For the text-containing cell, return its midpoint in (X, Y) coordinate format. 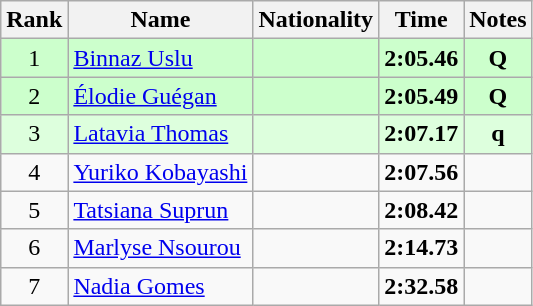
2:32.58 (422, 286)
Notes (498, 20)
2:14.73 (422, 248)
Nadia Gomes (160, 286)
2 (34, 96)
Latavia Thomas (160, 134)
Élodie Guégan (160, 96)
Time (422, 20)
q (498, 134)
5 (34, 210)
Yuriko Kobayashi (160, 172)
2:05.46 (422, 58)
3 (34, 134)
Marlyse Nsourou (160, 248)
Rank (34, 20)
2:08.42 (422, 210)
2:05.49 (422, 96)
6 (34, 248)
Name (160, 20)
4 (34, 172)
2:07.56 (422, 172)
1 (34, 58)
2:07.17 (422, 134)
7 (34, 286)
Nationality (316, 20)
Tatsiana Suprun (160, 210)
Binnaz Uslu (160, 58)
